Determine the (X, Y) coordinate at the center of the cell enclosing the given text.  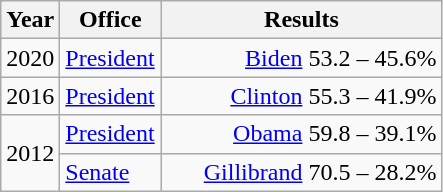
Gillibrand 70.5 – 28.2% (302, 172)
2016 (30, 96)
Results (302, 20)
Year (30, 20)
Obama 59.8 – 39.1% (302, 134)
Clinton 55.3 – 41.9% (302, 96)
Senate (110, 172)
2012 (30, 153)
2020 (30, 58)
Biden 53.2 – 45.6% (302, 58)
Office (110, 20)
